Locate the cell with the specified text and output its (X, Y) center coordinate. 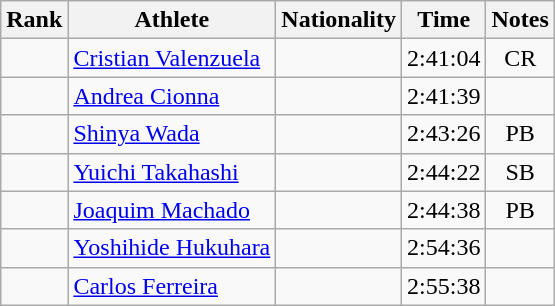
CR (520, 58)
Notes (520, 20)
SB (520, 172)
Joaquim Machado (172, 210)
Time (444, 20)
2:44:22 (444, 172)
Cristian Valenzuela (172, 58)
Athlete (172, 20)
2:43:26 (444, 134)
2:54:36 (444, 248)
Rank (34, 20)
Shinya Wada (172, 134)
Carlos Ferreira (172, 286)
Andrea Cionna (172, 96)
Yoshihide Hukuhara (172, 248)
2:41:04 (444, 58)
2:55:38 (444, 286)
2:44:38 (444, 210)
2:41:39 (444, 96)
Yuichi Takahashi (172, 172)
Nationality (339, 20)
